Locate the cell with the specified text and output its (x, y) center coordinate. 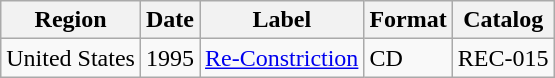
CD (408, 58)
1995 (170, 58)
REC-015 (503, 58)
Region (71, 20)
Catalog (503, 20)
Label (282, 20)
United States (71, 58)
Format (408, 20)
Re-Constriction (282, 58)
Date (170, 20)
